Detect which cell encompasses the target text, then output its (x, y) center coordinate. 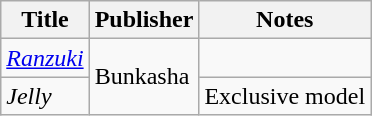
Title (45, 20)
Ranzuki (45, 58)
Exclusive model (285, 96)
Notes (285, 20)
Publisher (144, 20)
Jelly (45, 96)
Bunkasha (144, 77)
